Output the (X, Y) coordinate of the center of the cell containing the given text.  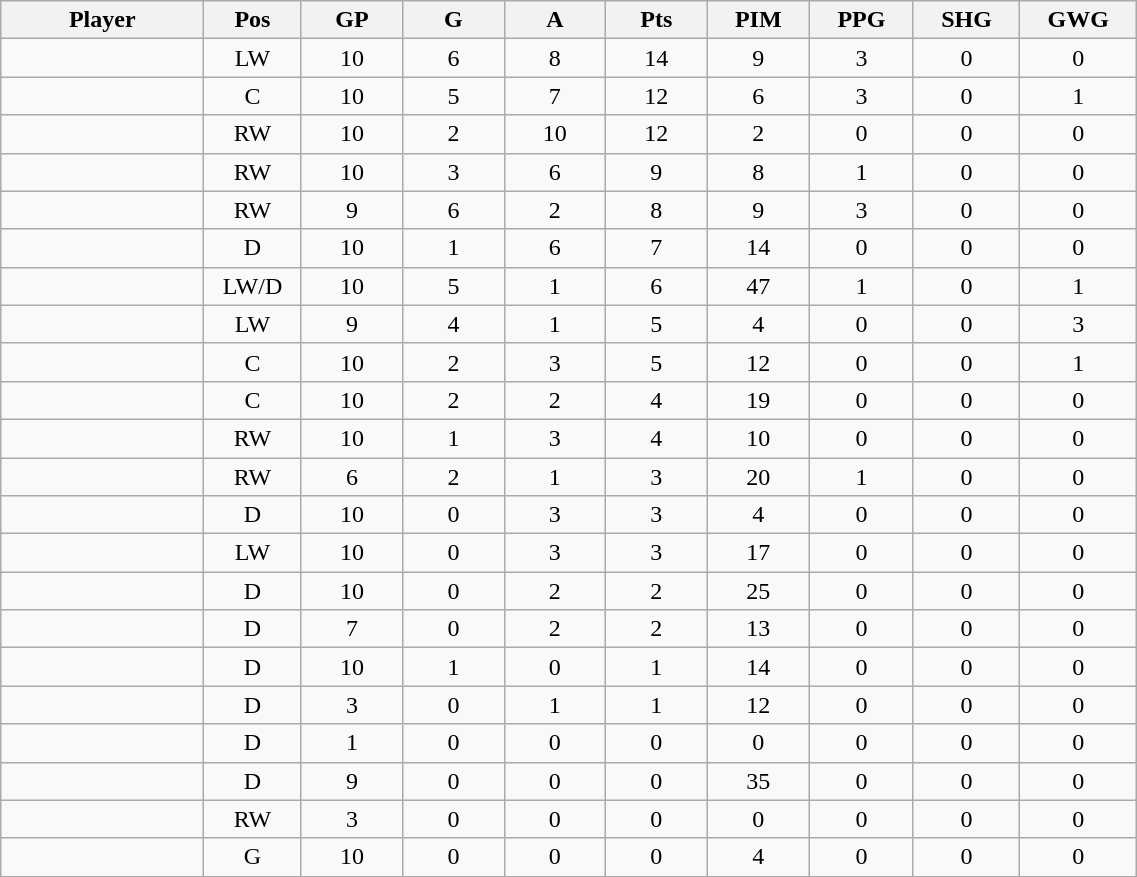
SHG (966, 20)
13 (758, 629)
35 (758, 781)
PIM (758, 20)
Player (102, 20)
25 (758, 591)
PPG (862, 20)
Pts (656, 20)
LW/D (252, 286)
47 (758, 286)
Pos (252, 20)
20 (758, 477)
GWG (1078, 20)
A (554, 20)
19 (758, 400)
GP (352, 20)
17 (758, 553)
